Detect which cell encompasses the target text, then output its [X, Y] center coordinate. 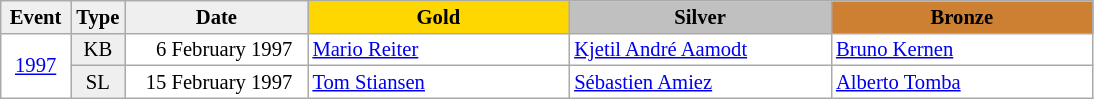
Tom Stiansen [439, 81]
Silver [700, 16]
KB [98, 49]
Sébastien Amiez [700, 81]
Kjetil André Aamodt [700, 49]
Bruno Kernen [962, 49]
Event [36, 16]
SL [98, 81]
Alberto Tomba [962, 81]
1997 [36, 65]
Gold [439, 16]
Type [98, 16]
Date [216, 16]
Mario Reiter [439, 49]
15 February 1997 [216, 81]
Bronze [962, 16]
6 February 1997 [216, 49]
